Provide the [x, y] coordinate of the cell's center where the given text is located.  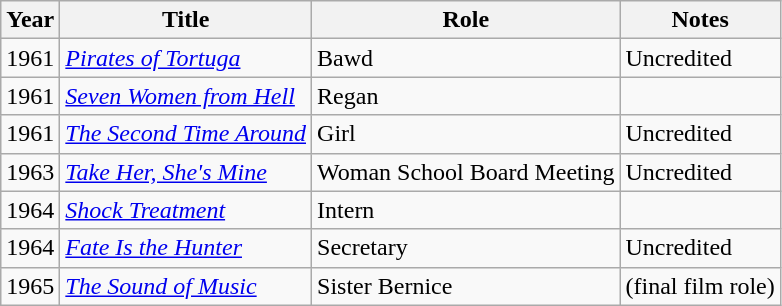
Woman School Board Meeting [466, 172]
Sister Bernice [466, 286]
Pirates of Tortuga [186, 58]
The Sound of Music [186, 286]
Title [186, 20]
1963 [30, 172]
Seven Women from Hell [186, 96]
Bawd [466, 58]
Year [30, 20]
Notes [700, 20]
Take Her, She's Mine [186, 172]
Regan [466, 96]
Intern [466, 210]
(final film role) [700, 286]
Girl [466, 134]
Fate Is the Hunter [186, 248]
The Second Time Around [186, 134]
Shock Treatment [186, 210]
Role [466, 20]
Secretary [466, 248]
1965 [30, 286]
